Detect which cell encompasses the target text, then output its (X, Y) center coordinate. 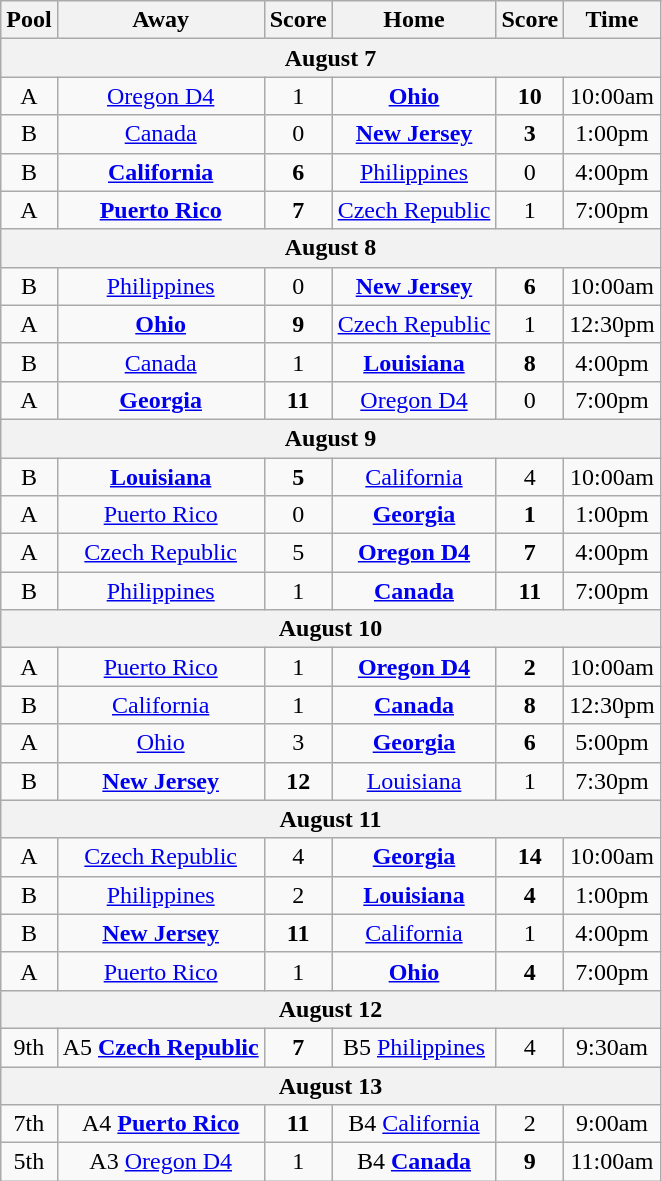
10 (530, 96)
9:30am (612, 1047)
11:00am (612, 1162)
B4 California (414, 1124)
A3 Oregon D4 (160, 1162)
Time (612, 20)
Home (414, 20)
9:00am (612, 1124)
7:30pm (612, 781)
9th (29, 1047)
A4 Puerto Rico (160, 1124)
12 (298, 781)
7th (29, 1124)
B4 Canada (414, 1162)
14 (530, 857)
August 8 (330, 248)
August 7 (330, 58)
5th (29, 1162)
August 13 (330, 1085)
B5 Philippines (414, 1047)
August 12 (330, 1009)
August 11 (330, 819)
August 9 (330, 438)
5:00pm (612, 743)
Away (160, 20)
Pool (29, 20)
August 10 (330, 629)
A5 Czech Republic (160, 1047)
